Extract the (x, y) coordinate from the center of the cell holding the provided text.  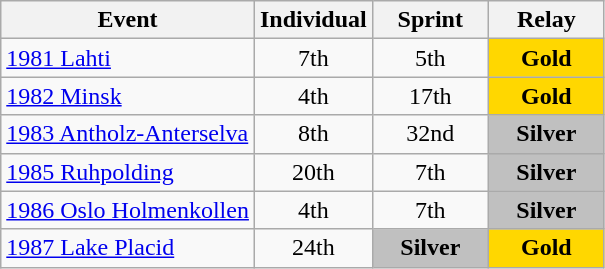
1981 Lahti (128, 58)
Sprint (430, 20)
20th (313, 172)
17th (430, 96)
8th (313, 134)
1987 Lake Placid (128, 248)
Relay (546, 20)
1985 Ruhpolding (128, 172)
1986 Oslo Holmenkollen (128, 210)
Individual (313, 20)
Event (128, 20)
5th (430, 58)
1982 Minsk (128, 96)
32nd (430, 134)
1983 Antholz-Anterselva (128, 134)
24th (313, 248)
